Return the (x, y) coordinate for the center point of the cell that contains the specified text.  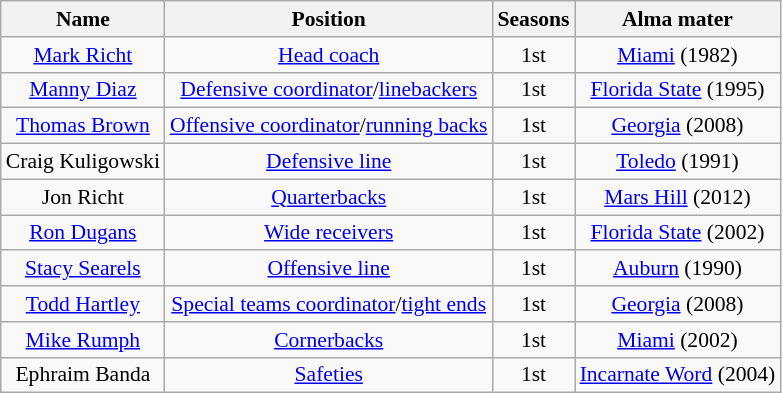
Ron Dugans (83, 233)
Mike Rumph (83, 340)
Quarterbacks (328, 197)
Mark Richt (83, 55)
Stacy Searels (83, 269)
Manny Diaz (83, 90)
Name (83, 19)
Miami (1982) (678, 55)
Special teams coordinator/tight ends (328, 304)
Wide receivers (328, 233)
Craig Kuligowski (83, 162)
Thomas Brown (83, 126)
Alma mater (678, 19)
Cornerbacks (328, 340)
Toledo (1991) (678, 162)
Ephraim Banda (83, 375)
Florida State (1995) (678, 90)
Defensive coordinator/linebackers (328, 90)
Mars Hill (2012) (678, 197)
Position (328, 19)
Auburn (1990) (678, 269)
Florida State (2002) (678, 233)
Defensive line (328, 162)
Incarnate Word (2004) (678, 375)
Todd Hartley (83, 304)
Seasons (533, 19)
Offensive line (328, 269)
Miami (2002) (678, 340)
Jon Richt (83, 197)
Head coach (328, 55)
Safeties (328, 375)
Offensive coordinator/running backs (328, 126)
